Detect which cell encompasses the target text, then output its (X, Y) center coordinate. 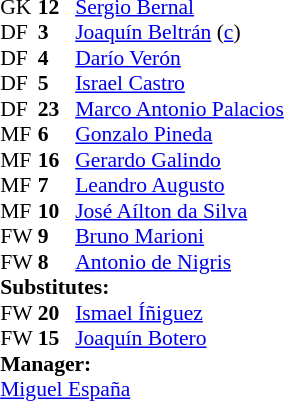
9 (57, 237)
7 (57, 185)
Gonzalo Pineda (180, 135)
5 (57, 83)
Antonio de Nigris (180, 262)
Ismael Íñiguez (180, 313)
20 (57, 313)
Manager: (142, 364)
Substitutes: (142, 287)
23 (57, 109)
3 (57, 33)
Gerardo Galindo (180, 160)
Joaquín Botero (180, 339)
16 (57, 160)
Leandro Augusto (180, 185)
Joaquín Beltrán (c) (180, 33)
Israel Castro (180, 83)
10 (57, 211)
José Aílton da Silva (180, 211)
6 (57, 135)
15 (57, 339)
Bruno Marioni (180, 237)
4 (57, 58)
Darío Verón (180, 58)
8 (57, 262)
Marco Antonio Palacios (180, 109)
